From the cell containing the given text, extract its center point as (X, Y) coordinate. 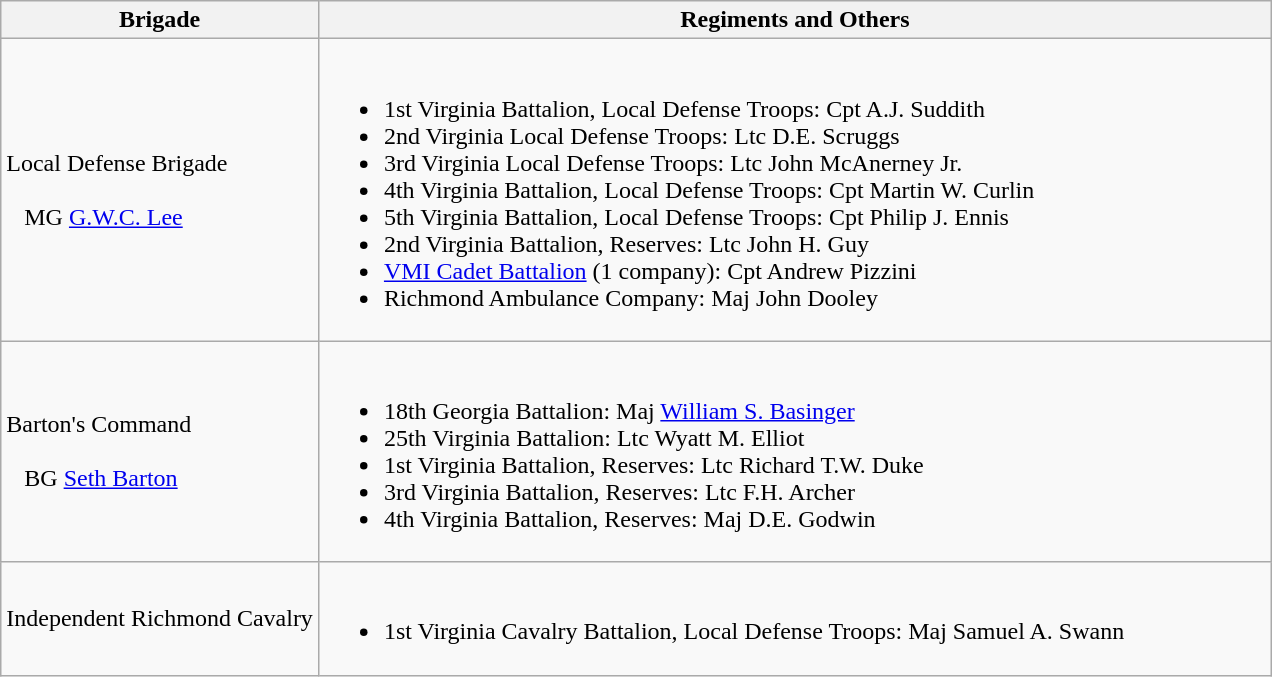
1st Virginia Cavalry Battalion, Local Defense Troops: Maj Samuel A. Swann (794, 618)
Barton's Command BG Seth Barton (160, 452)
Regiments and Others (794, 20)
Local Defense Brigade MG G.W.C. Lee (160, 190)
Brigade (160, 20)
Independent Richmond Cavalry (160, 618)
